Locate the cell with the specified text and output its (x, y) center coordinate. 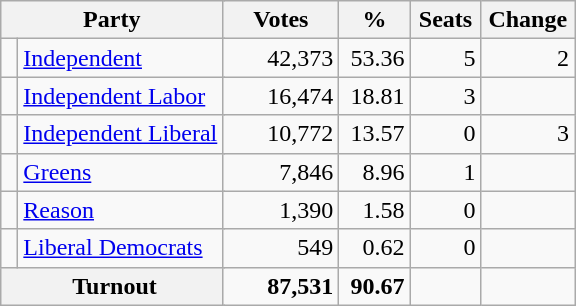
1.58 (374, 210)
1 (446, 172)
13.57 (374, 134)
16,474 (281, 96)
Independent Liberal (120, 134)
1,390 (281, 210)
Turnout (112, 286)
Votes (281, 20)
Independent (120, 58)
Greens (120, 172)
90.67 (374, 286)
Reason (120, 210)
87,531 (281, 286)
8.96 (374, 172)
18.81 (374, 96)
Change (528, 20)
549 (281, 248)
Liberal Democrats (120, 248)
53.36 (374, 58)
42,373 (281, 58)
Independent Labor (120, 96)
2 (528, 58)
Seats (446, 20)
0.62 (374, 248)
% (374, 20)
5 (446, 58)
Party (112, 20)
7,846 (281, 172)
10,772 (281, 134)
